Detect which cell encompasses the target text, then output its [X, Y] center coordinate. 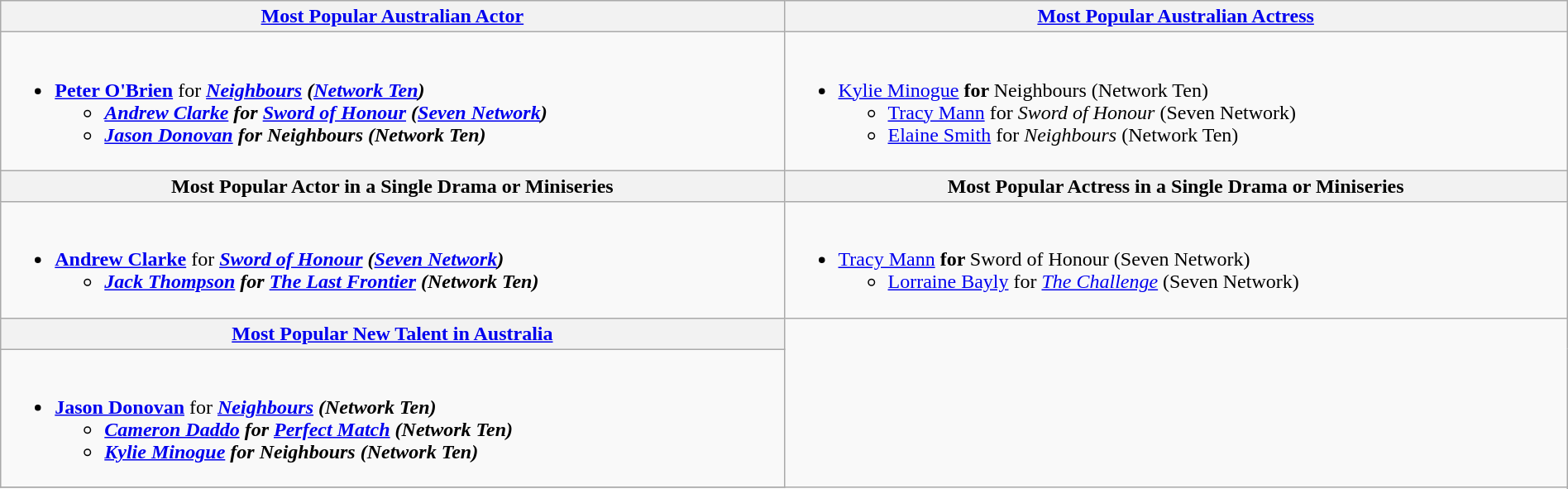
Tracy Mann for Sword of Honour (Seven Network)Lorraine Bayly for The Challenge (Seven Network) [1176, 260]
Andrew Clarke for Sword of Honour (Seven Network)Jack Thompson for The Last Frontier (Network Ten) [392, 260]
Most Popular Australian Actress [1176, 17]
Most Popular Australian Actor [392, 17]
Peter O'Brien for Neighbours (Network Ten)Andrew Clarke for Sword of Honour (Seven Network)Jason Donovan for Neighbours (Network Ten) [392, 101]
Most Popular New Talent in Australia [392, 333]
Most Popular Actress in a Single Drama or Miniseries [1176, 186]
Kylie Minogue for Neighbours (Network Ten)Tracy Mann for Sword of Honour (Seven Network)Elaine Smith for Neighbours (Network Ten) [1176, 101]
Jason Donovan for Neighbours (Network Ten)Cameron Daddo for Perfect Match (Network Ten)Kylie Minogue for Neighbours (Network Ten) [392, 419]
Most Popular Actor in a Single Drama or Miniseries [392, 186]
